Capture the cell that displays the provided text and extract its (X, Y) central coordinate. 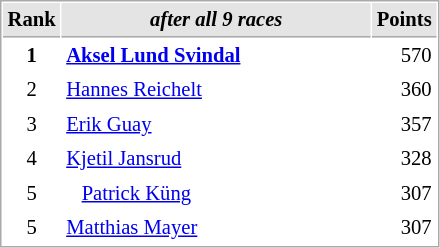
Rank (32, 20)
4 (32, 158)
Hannes Reichelt (216, 90)
Kjetil Jansrud (216, 158)
Patrick Küng (216, 194)
570 (404, 56)
1 (32, 56)
328 (404, 158)
357 (404, 124)
Aksel Lund Svindal (216, 56)
3 (32, 124)
360 (404, 90)
2 (32, 90)
Matthias Mayer (216, 228)
Erik Guay (216, 124)
after all 9 races (216, 20)
Points (404, 20)
